Output the (x, y) coordinate of the center of the cell containing the given text.  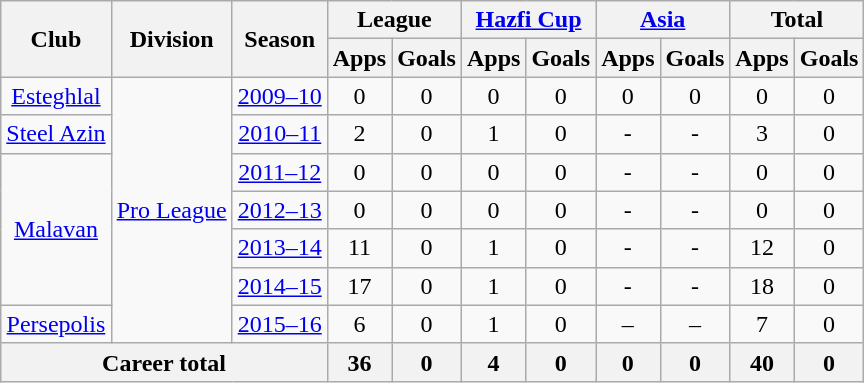
Hazfi Cup (528, 20)
Career total (164, 362)
40 (762, 362)
Esteghlal (56, 96)
Division (172, 39)
2011–12 (280, 172)
League (394, 20)
18 (762, 286)
12 (762, 248)
Season (280, 39)
2009–10 (280, 96)
2015–16 (280, 324)
Total (797, 20)
17 (359, 286)
4 (493, 362)
2013–14 (280, 248)
7 (762, 324)
2010–11 (280, 134)
3 (762, 134)
2 (359, 134)
Persepolis (56, 324)
Asia (663, 20)
Malavan (56, 229)
2014–15 (280, 286)
36 (359, 362)
2012–13 (280, 210)
Club (56, 39)
Steel Azin (56, 134)
6 (359, 324)
11 (359, 248)
Pro League (172, 210)
